From the cell containing the given text, extract its center point as [x, y] coordinate. 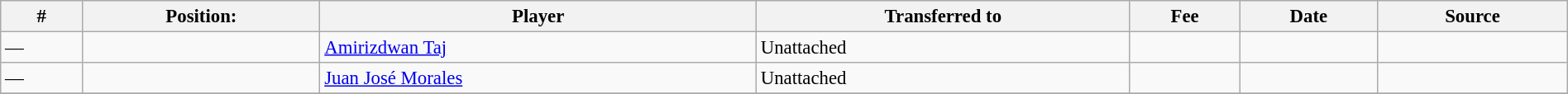
Juan José Morales [538, 78]
Player [538, 16]
Fee [1184, 16]
Date [1308, 16]
Source [1472, 16]
Position: [202, 16]
# [41, 16]
Transferred to [943, 16]
Amirizdwan Taj [538, 48]
